Provide the (x, y) coordinate of the cell's center where the given text is located.  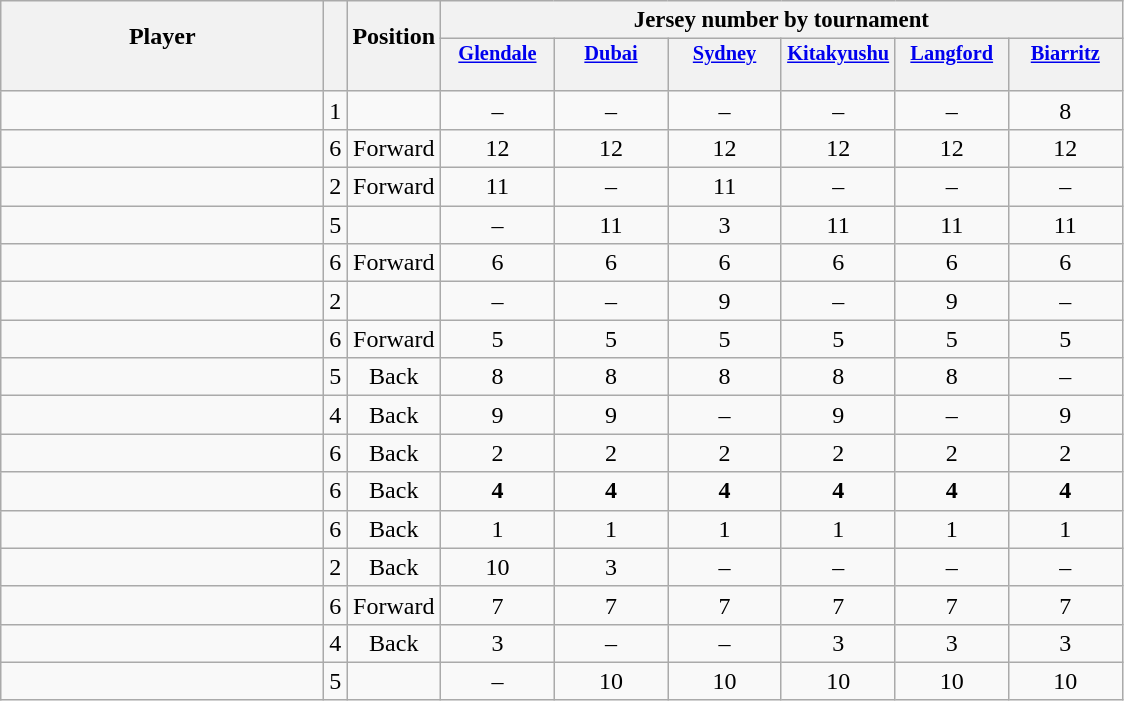
Dubai (611, 54)
Position (394, 35)
Kitakyushu (838, 54)
Player (162, 35)
Sydney (725, 54)
Glendale (498, 54)
Langford (952, 54)
Jersey number by tournament (782, 20)
Biarritz (1066, 54)
